Provide the [x, y] coordinate of the cell's center where the given text is located.  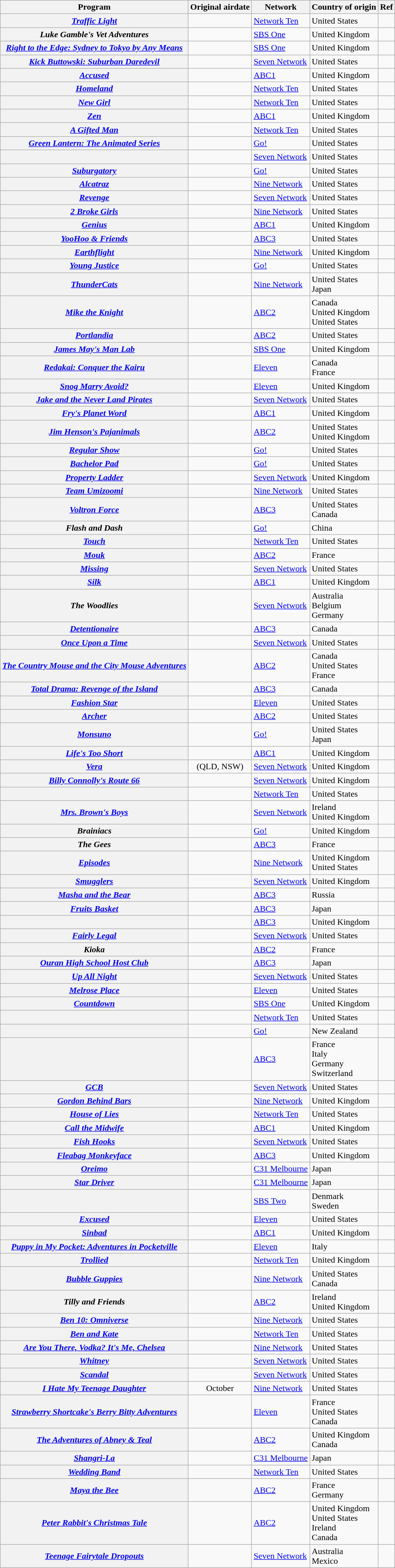
Italy [344, 1247]
Episodes [94, 862]
Bachelor Pad [94, 464]
Call the Midwife [94, 1128]
Tilly and Friends [94, 1302]
Touch [94, 541]
Voltron Force [94, 509]
FranceUnited StatesCanada [344, 1411]
Countdown [94, 1004]
United StatesUnited Kingdom [344, 431]
Bubble Guppies [94, 1279]
Revenge [94, 198]
United KingdomUnited States [344, 862]
Program [94, 7]
AustraliaMexico [344, 1556]
Once Upon a Time [94, 642]
Fairly Legal [94, 935]
House of Lies [94, 1114]
Fleabag Monkeyface [94, 1155]
Genius [94, 225]
Melrose Place [94, 990]
FranceItalyGermanySwitzerland [344, 1059]
Kioka [94, 949]
(QLD, NSW) [220, 767]
United KingdomUnited StatesIrelandCanada [344, 1523]
China [344, 528]
FranceGermany [344, 1490]
Russia [344, 895]
Mouk [94, 555]
Young Justice [94, 266]
Snog Marry Avoid? [94, 386]
SBS Two [281, 1201]
Peter Rabbit's Christmas Tale [94, 1523]
Billy Connolly's Route 66 [94, 780]
Gordon Behind Bars [94, 1101]
Are You There, Vodka? It's Me, Chelsea [94, 1347]
A Gifted Man [94, 129]
AustraliaBelgiumGermany [344, 605]
Original airdate [220, 7]
I Hate My Teenage Daughter [94, 1388]
Mrs. Brown's Boys [94, 812]
Strawberry Shortcake's Berry Bitty Adventures [94, 1411]
Team Umizoomi [94, 491]
Maya the Bee [94, 1490]
Ref [386, 7]
Star Driver [94, 1182]
Excused [94, 1219]
October [220, 1388]
Traffic Light [94, 21]
Fruits Basket [94, 908]
The Adventures of Abney & Teal [94, 1440]
Smugglers [94, 881]
Accused [94, 75]
Jake and the Never Land Pirates [94, 399]
Ben and Kate [94, 1334]
Whitney [94, 1361]
Trollied [94, 1260]
DenmarkSweden [344, 1201]
Puppy in My Pocket: Adventures in Pocketville [94, 1247]
Property Ladder [94, 477]
Ouran High School Host Club [94, 963]
Sinbad [94, 1233]
Vera [94, 767]
New Girl [94, 102]
Missing [94, 569]
Green Lantern: The Animated Series [94, 143]
Portlandia [94, 335]
Redakai: Conquer the Kairu [94, 368]
Masha and the Bear [94, 895]
Zen [94, 116]
The Country Mouse and the City Mouse Adventures [94, 665]
Scandal [94, 1375]
CanadaUnited StatesFrance [344, 665]
Homeland [94, 89]
2 Broke Girls [94, 211]
Jim Henson's Pajanimals [94, 431]
Earthflight [94, 252]
Ben 10: Omniverse [94, 1320]
Mike the Knight [94, 312]
Suburgatory [94, 171]
James May's Man Lab [94, 349]
Luke Gamble's Vet Adventures [94, 34]
The Woodlies [94, 605]
New Zealand [344, 1031]
Regular Show [94, 450]
Up All Night [94, 977]
Brainiacs [94, 831]
Archer [94, 716]
Alcatraz [94, 184]
Country of origin [344, 7]
Fish Hooks [94, 1141]
Detentionaire [94, 629]
Fry's Planet Word [94, 413]
Total Drama: Revenge of the Island [94, 689]
Monsuno [94, 734]
YooHoo & Friends [94, 239]
Right to the Edge: Sydney to Tokyo by Any Means [94, 48]
Network [281, 7]
The Gees [94, 844]
Fashion Star [94, 703]
Shangri-La [94, 1458]
Silk [94, 582]
Oreimo [94, 1169]
ThunderCats [94, 284]
Flash and Dash [94, 528]
Wedding Band [94, 1471]
Kick Buttowski: Suburban Daredevil [94, 62]
CanadaUnited KingdomUnited States [344, 312]
GCB [94, 1087]
Teenage Fairytale Dropouts [94, 1556]
United KingdomCanada [344, 1440]
Life's Too Short [94, 753]
CanadaFrance [344, 368]
